Output the (X, Y) coordinate of the center of the cell containing the given text.  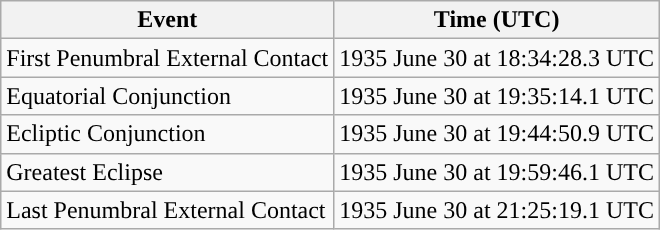
Equatorial Conjunction (168, 96)
1935 June 30 at 19:35:14.1 UTC (497, 96)
1935 June 30 at 19:44:50.9 UTC (497, 134)
Ecliptic Conjunction (168, 134)
First Penumbral External Contact (168, 58)
Greatest Eclipse (168, 172)
1935 June 30 at 18:34:28.3 UTC (497, 58)
Event (168, 20)
Time (UTC) (497, 20)
Last Penumbral External Contact (168, 210)
1935 June 30 at 19:59:46.1 UTC (497, 172)
1935 June 30 at 21:25:19.1 UTC (497, 210)
